Locate the cell with the specified text and output its [x, y] center coordinate. 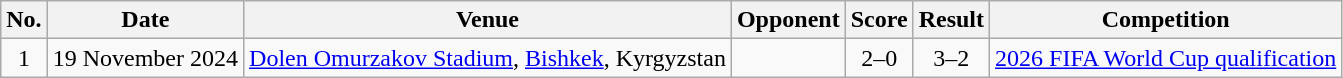
3–2 [951, 58]
Competition [1166, 20]
Venue [488, 20]
Dolen Omurzakov Stadium, Bishkek, Kyrgyzstan [488, 58]
No. [24, 20]
Opponent [788, 20]
1 [24, 58]
19 November 2024 [145, 58]
Score [879, 20]
Date [145, 20]
2026 FIFA World Cup qualification [1166, 58]
Result [951, 20]
2–0 [879, 58]
